Determine the (x, y) coordinate at the center of the cell enclosing the given text.  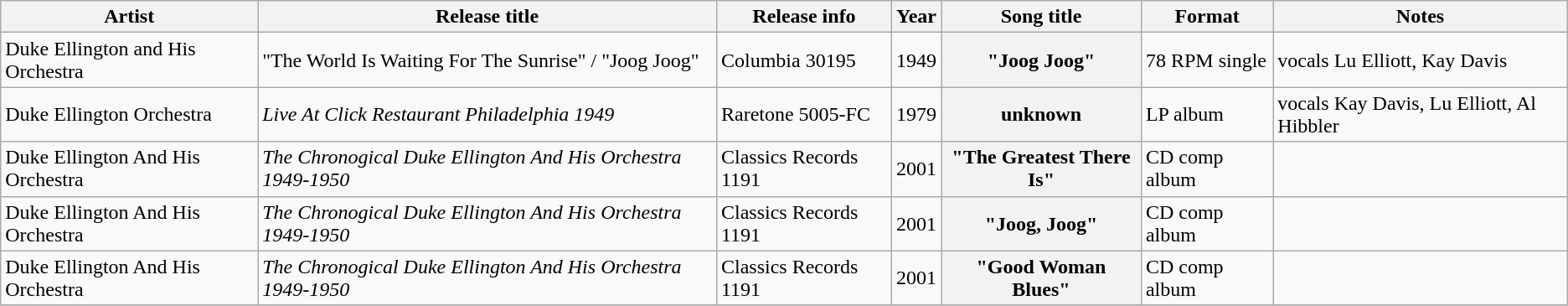
Song title (1042, 17)
1979 (916, 114)
Format (1206, 17)
1949 (916, 60)
Release info (804, 17)
"Joog Joog" (1042, 60)
Duke Ellington Orchestra (129, 114)
Live At Click Restaurant Philadelphia 1949 (487, 114)
vocals Lu Elliott, Kay Davis (1421, 60)
Raretone 5005-FC (804, 114)
"Good Woman Blues" (1042, 278)
"The World Is Waiting For The Sunrise" / "Joog Joog" (487, 60)
"Joog, Joog" (1042, 223)
Notes (1421, 17)
Release title (487, 17)
unknown (1042, 114)
Artist (129, 17)
78 RPM single (1206, 60)
Duke Ellington and His Orchestra (129, 60)
vocals Kay Davis, Lu Elliott, Al Hibbler (1421, 114)
"The Greatest There Is" (1042, 169)
Columbia 30195 (804, 60)
Year (916, 17)
LP album (1206, 114)
